Return the (X, Y) coordinate for the center point of the cell that contains the specified text.  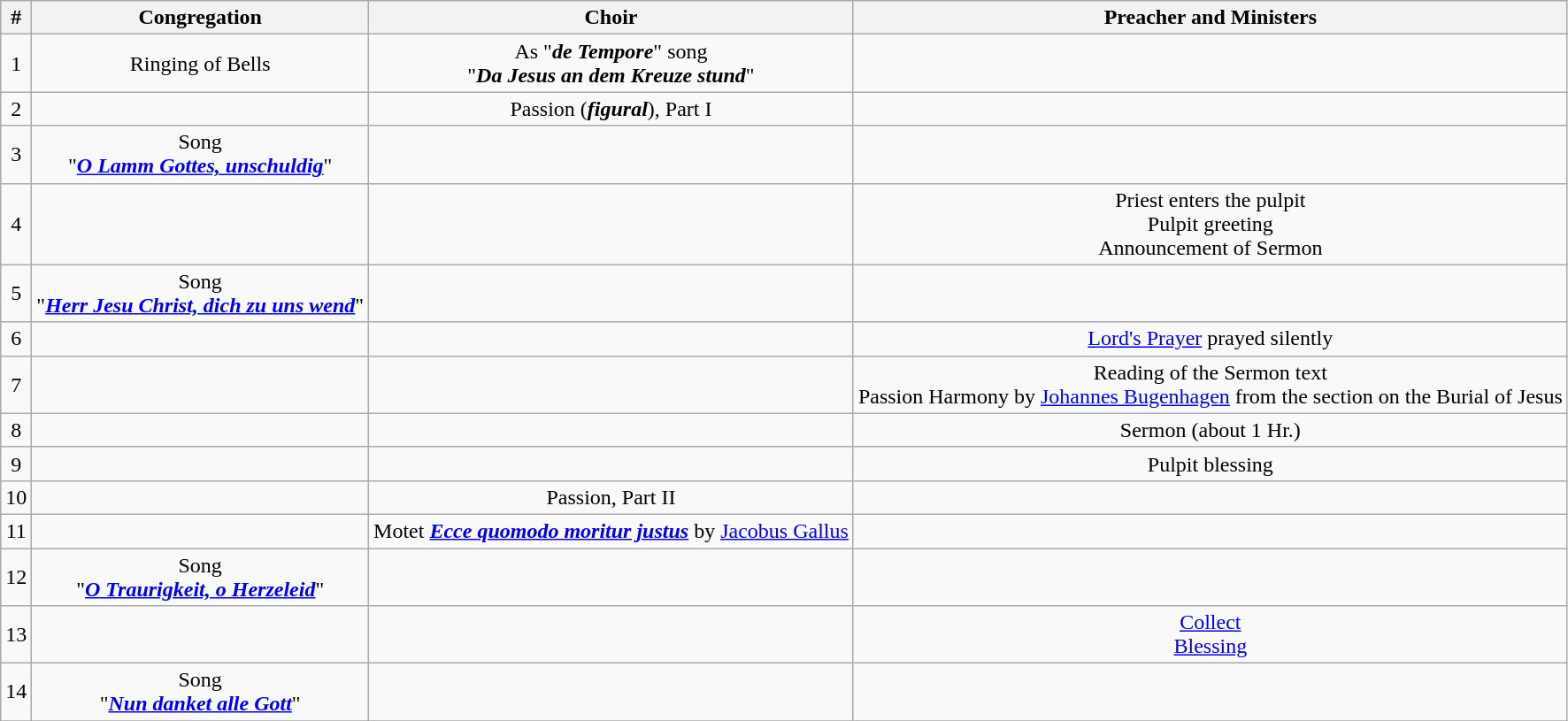
10 (16, 497)
Priest enters the pulpit Pulpit greeting Announcement of Sermon (1211, 224)
3 (16, 154)
Pulpit blessing (1211, 464)
Passion (figural), Part I (611, 109)
Congregation (200, 18)
8 (16, 430)
Passion, Part II (611, 497)
# (16, 18)
2 (16, 109)
Song "Nun danket alle Gott" (200, 692)
Ringing of Bells (200, 64)
Lord's Prayer prayed silently (1211, 339)
As "de Tempore" song "Da Jesus an dem Kreuze stund" (611, 64)
6 (16, 339)
Song "O Traurigkeit, o Herzeleid" (200, 577)
Collect Blessing (1211, 635)
Song "O Lamm Gottes, unschuldig" (200, 154)
7 (16, 384)
Reading of the Sermon text Passion Harmony by Johannes Bugenhagen from the section on the Burial of Jesus (1211, 384)
Motet Ecce quomodo moritur justus by Jacobus Gallus (611, 531)
11 (16, 531)
13 (16, 635)
1 (16, 64)
Sermon (about 1 Hr.) (1211, 430)
14 (16, 692)
4 (16, 224)
9 (16, 464)
5 (16, 294)
Preacher and Ministers (1211, 18)
12 (16, 577)
Song "Herr Jesu Christ, dich zu uns wend" (200, 294)
Choir (611, 18)
